Search for the cell housing the specified text and yield its [X, Y] center coordinate. 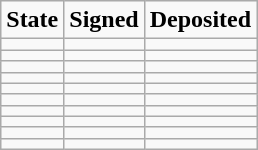
State [32, 20]
Deposited [200, 20]
Signed [104, 20]
